Search for the cell housing the specified text and yield its (X, Y) center coordinate. 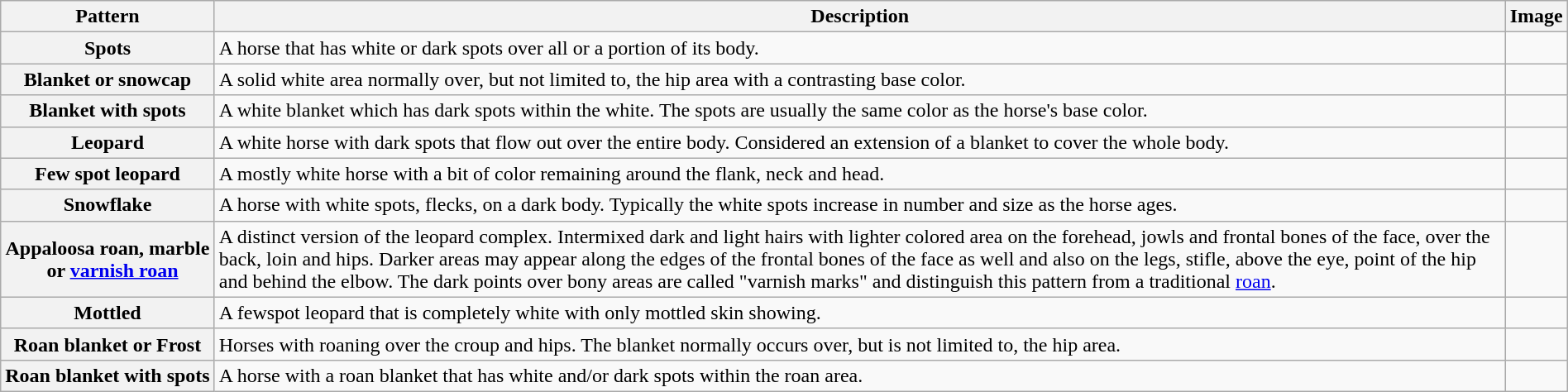
Mottled (108, 313)
Blanket with spots (108, 111)
Spots (108, 48)
A horse with white spots, flecks, on a dark body. Typically the white spots increase in number and size as the horse ages. (860, 205)
A horse that has white or dark spots over all or a portion of its body. (860, 48)
Leopard (108, 142)
Roan blanket or Frost (108, 344)
Few spot leopard (108, 174)
A horse with a roan blanket that has white and/or dark spots within the roan area. (860, 375)
A white blanket which has dark spots within the white. The spots are usually the same color as the horse's base color. (860, 111)
Horses with roaning over the croup and hips. The blanket normally occurs over, but is not limited to, the hip area. (860, 344)
Image (1537, 17)
Blanket or snowcap (108, 79)
A mostly white horse with a bit of color remaining around the flank, neck and head. (860, 174)
A white horse with dark spots that flow out over the entire body. Considered an extension of a blanket to cover the whole body. (860, 142)
A fewspot leopard that is completely white with only mottled skin showing. (860, 313)
Roan blanket with spots (108, 375)
Snowflake (108, 205)
A solid white area normally over, but not limited to, the hip area with a contrasting base color. (860, 79)
Description (860, 17)
Appaloosa roan, marble or varnish roan (108, 259)
Pattern (108, 17)
